Find where the given text appears and provide that cell's center as [X, Y] coordinate. 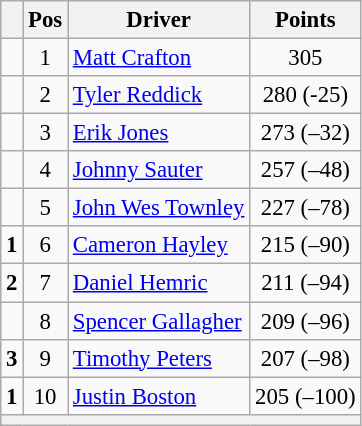
227 (–78) [306, 208]
Erik Jones [159, 133]
9 [46, 358]
280 (-25) [306, 95]
211 (–94) [306, 283]
Matt Crafton [159, 58]
Justin Boston [159, 396]
Spencer Gallagher [159, 321]
Daniel Hemric [159, 283]
6 [46, 245]
209 (–96) [306, 321]
Tyler Reddick [159, 95]
273 (–32) [306, 133]
Timothy Peters [159, 358]
10 [46, 396]
215 (–90) [306, 245]
Pos [46, 20]
305 [306, 58]
205 (–100) [306, 396]
Driver [159, 20]
Cameron Hayley [159, 245]
John Wes Townley [159, 208]
Points [306, 20]
5 [46, 208]
207 (–98) [306, 358]
7 [46, 283]
4 [46, 170]
257 (–48) [306, 170]
8 [46, 321]
Johnny Sauter [159, 170]
